Search for the cell housing the specified text and yield its (X, Y) center coordinate. 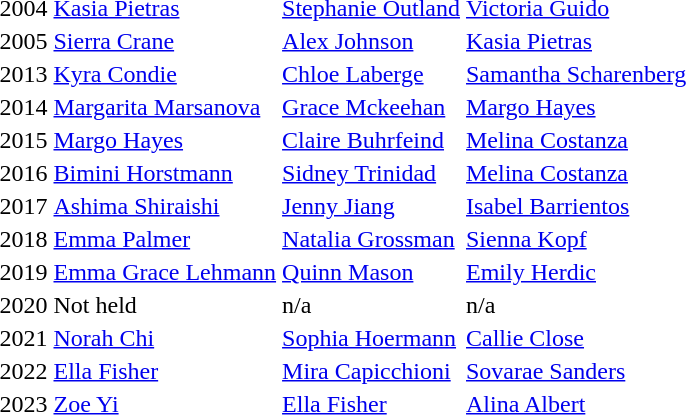
Grace Mckeehan (372, 107)
Alex Johnson (372, 41)
Norah Chi (165, 338)
Kyra Condie (165, 74)
Sophia Hoermann (372, 338)
Sierra Crane (165, 41)
Margarita Marsanova (165, 107)
Bimini Horstmann (165, 173)
Not held (165, 305)
Jenny Jiang (372, 206)
Ashima Shiraishi (165, 206)
Ella Fisher (165, 371)
Sidney Trinidad (372, 173)
Chloe Laberge (372, 74)
n/a (372, 305)
Quinn Mason (372, 272)
Margo Hayes (165, 140)
Emma Grace Lehmann (165, 272)
Mira Capicchioni (372, 371)
Claire Buhrfeind (372, 140)
Natalia Grossman (372, 239)
Emma Palmer (165, 239)
